Output the (X, Y) coordinate of the center of the cell containing the given text.  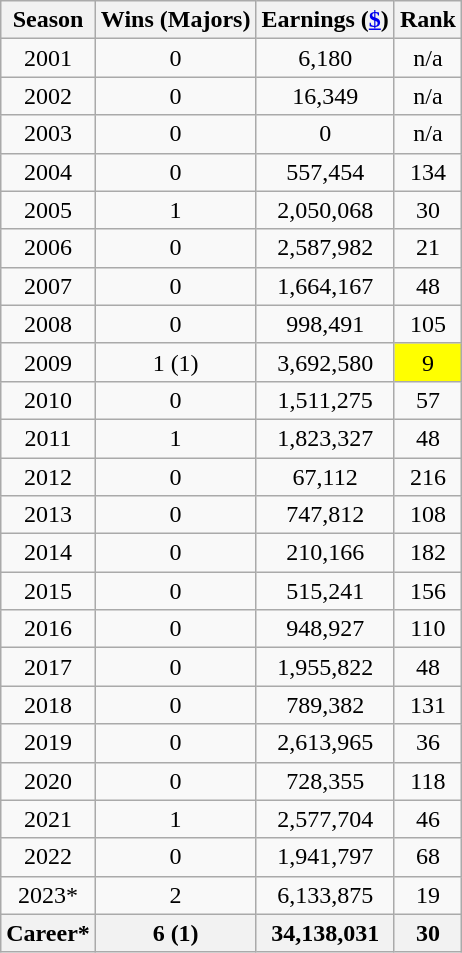
2012 (48, 477)
105 (428, 324)
2 (176, 895)
46 (428, 819)
2010 (48, 400)
9 (428, 362)
2,577,704 (325, 819)
1 (1) (176, 362)
19 (428, 895)
2023* (48, 895)
2,050,068 (325, 210)
948,927 (325, 629)
515,241 (325, 591)
2018 (48, 705)
6 (1) (176, 933)
2013 (48, 515)
2022 (48, 857)
Career* (48, 933)
2003 (48, 134)
210,166 (325, 553)
1,941,797 (325, 857)
36 (428, 743)
131 (428, 705)
118 (428, 781)
2017 (48, 667)
67,112 (325, 477)
57 (428, 400)
1,955,822 (325, 667)
1,664,167 (325, 286)
34,138,031 (325, 933)
2016 (48, 629)
789,382 (325, 705)
2001 (48, 58)
728,355 (325, 781)
3,692,580 (325, 362)
2009 (48, 362)
557,454 (325, 172)
2007 (48, 286)
2020 (48, 781)
2,613,965 (325, 743)
2015 (48, 591)
Rank (428, 20)
6,133,875 (325, 895)
998,491 (325, 324)
2004 (48, 172)
Season (48, 20)
1,823,327 (325, 438)
16,349 (325, 96)
2011 (48, 438)
1,511,275 (325, 400)
216 (428, 477)
2008 (48, 324)
108 (428, 515)
2019 (48, 743)
6,180 (325, 58)
Wins (Majors) (176, 20)
68 (428, 857)
110 (428, 629)
2005 (48, 210)
Earnings ($) (325, 20)
747,812 (325, 515)
156 (428, 591)
21 (428, 248)
182 (428, 553)
2014 (48, 553)
134 (428, 172)
2021 (48, 819)
2002 (48, 96)
2006 (48, 248)
2,587,982 (325, 248)
